Provide the [X, Y] coordinate of the cell's center where the given text is located.  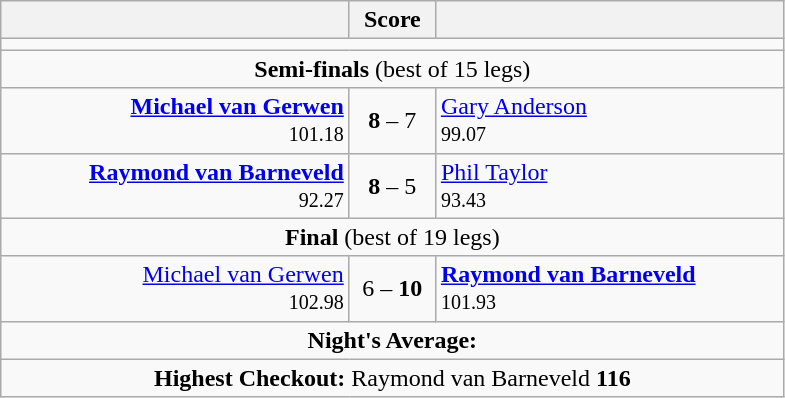
Score [392, 20]
Raymond van Barneveld 92.27 [176, 186]
Highest Checkout: Raymond van Barneveld 116 [392, 378]
8 – 7 [392, 120]
Phil Taylor 93.43 [610, 186]
6 – 10 [392, 288]
Raymond van Barneveld 101.93 [610, 288]
Semi-finals (best of 15 legs) [392, 69]
Michael van Gerwen 101.18 [176, 120]
Final (best of 19 legs) [392, 237]
8 – 5 [392, 186]
Gary Anderson 99.07 [610, 120]
Michael van Gerwen 102.98 [176, 288]
Night's Average: [392, 340]
